From the cell containing the given text, extract its center point as (x, y) coordinate. 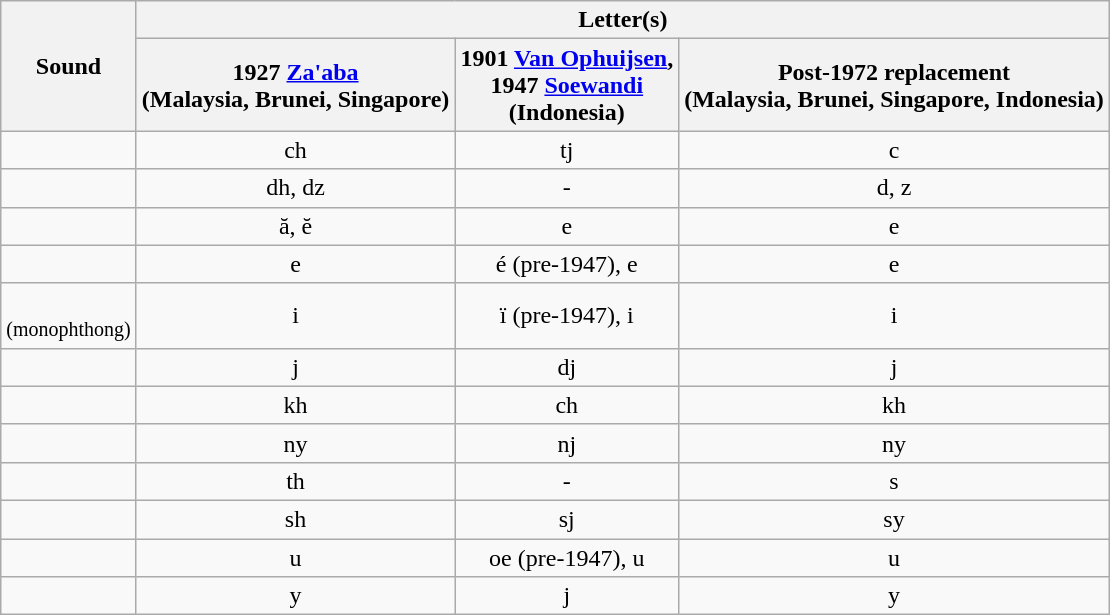
dh, dz (296, 188)
Post-1972 replacement (Malaysia, Brunei, Singapore, Indonesia) (894, 85)
ï (pre-1947), i (567, 316)
1927 Za'aba(Malaysia, Brunei, Singapore) (296, 85)
nj (567, 443)
oe (pre-1947), u (567, 557)
tj (567, 150)
Letter(s) (622, 20)
th (296, 481)
ă, ĕ (296, 226)
s (894, 481)
sj (567, 519)
sy (894, 519)
dj (567, 367)
c (894, 150)
sh (296, 519)
Sound (68, 66)
é (pre-1947), e (567, 264)
d, z (894, 188)
1901 Van Ophuijsen, 1947 Soewandi(Indonesia) (567, 85)
(monophthong) (68, 316)
